From the cell containing the given text, extract its center point as [x, y] coordinate. 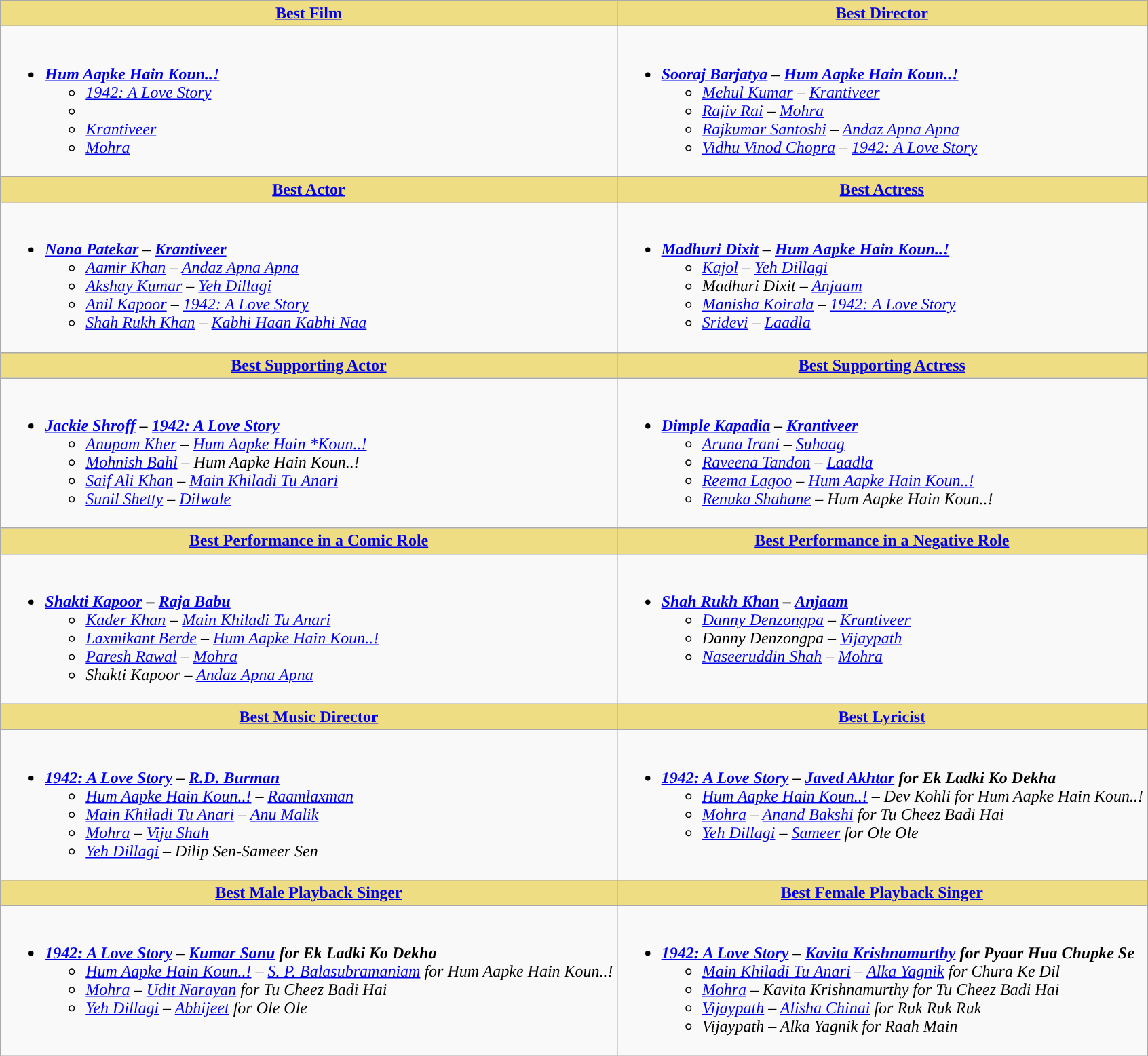
Hum Aapke Hain Koun..! 1942: A Love StoryKrantiveerMohra [309, 102]
Best Actor [309, 189]
Best Music Director [309, 717]
Best Performance in a Negative Role [882, 541]
Best Director [882, 14]
Madhuri Dixit – Hum Aapke Hain Koun..! Kajol – Yeh DillagiMadhuri Dixit – AnjaamManisha Koirala – 1942: A Love StorySridevi – Laadla [882, 277]
Best Male Playback Singer [309, 892]
Best Female Playback Singer [882, 892]
Best Performance in a Comic Role [309, 541]
Dimple Kapadia – Krantiveer Aruna Irani – SuhaagRaveena Tandon – LaadlaReema Lagoo – Hum Aapke Hain Koun..!Renuka Shahane – Hum Aapke Hain Koun..! [882, 453]
Shah Rukh Khan – Anjaam Danny Denzongpa – KrantiveerDanny Denzongpa – VijaypathNaseeruddin Shah – Mohra [882, 628]
Best Actress [882, 189]
Best Supporting Actress [882, 365]
Best Supporting Actor [309, 365]
Best Lyricist [882, 717]
Best Film [309, 14]
Nana Patekar – Krantiveer Aamir Khan – Andaz Apna ApnaAkshay Kumar – Yeh DillagiAnil Kapoor – 1942: A Love StoryShah Rukh Khan – Kabhi Haan Kabhi Naa [309, 277]
